Capture the cell that displays the provided text and extract its [x, y] central coordinate. 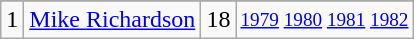
1979 1980 1981 1982 [324, 20]
18 [218, 20]
Mike Richardson [112, 20]
1 [12, 20]
